Scan for the cell matching the given text and deliver its [x, y] coordinate at center. 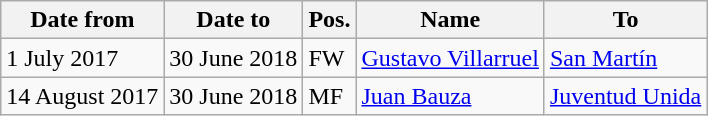
14 August 2017 [82, 96]
MF [330, 96]
Name [450, 20]
1 July 2017 [82, 58]
Pos. [330, 20]
Juventud Unida [625, 96]
FW [330, 58]
Juan Bauza [450, 96]
Date from [82, 20]
San Martín [625, 58]
Date to [234, 20]
To [625, 20]
Gustavo Villarruel [450, 58]
